Search for the cell housing the specified text and yield its [x, y] center coordinate. 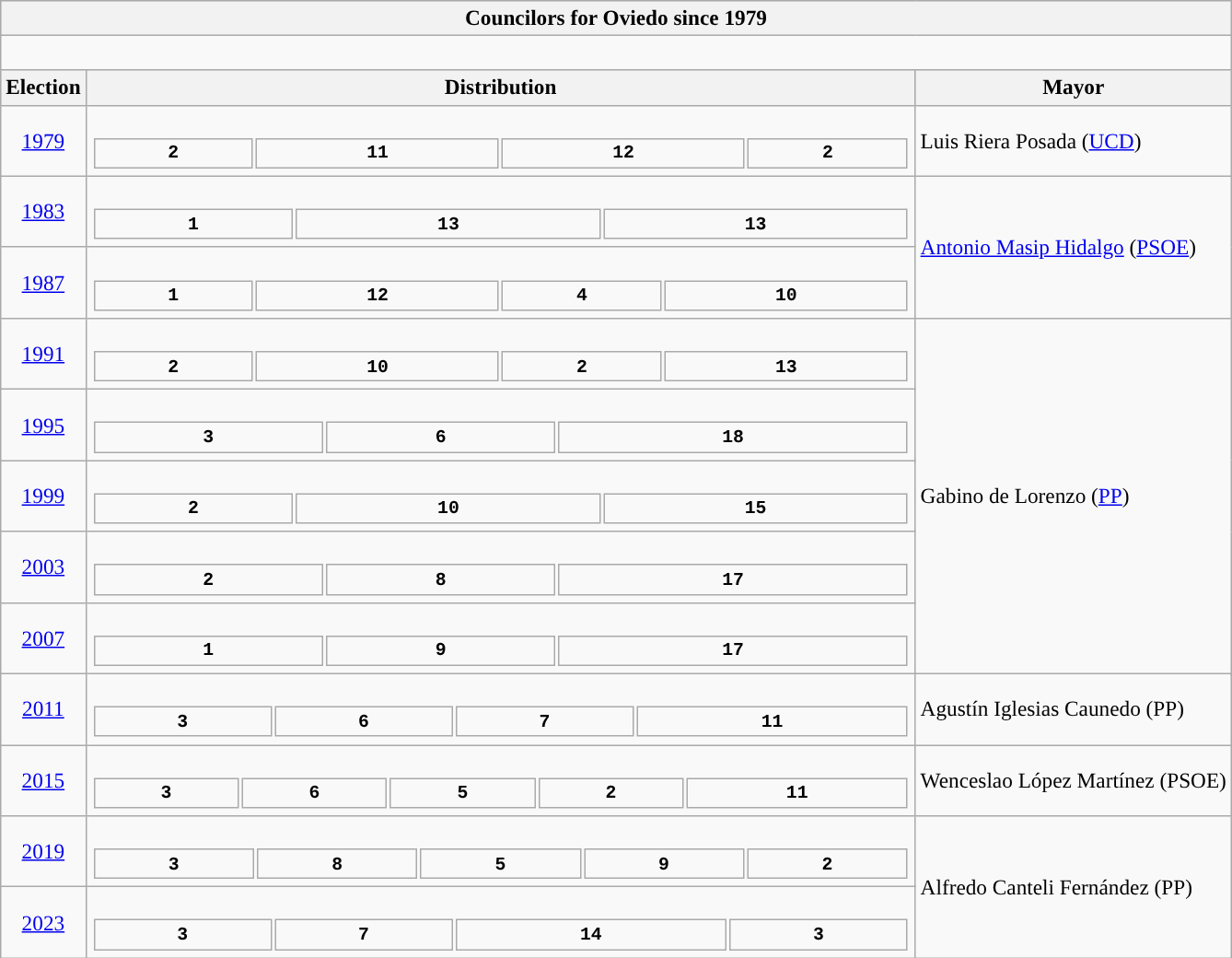
1979 [43, 140]
2 8 17 [501, 567]
2007 [43, 637]
Councilors for Oviedo since 1979 [616, 18]
Mayor [1074, 88]
2 11 12 2 [501, 140]
Gabino de Lorenzo (PP) [1074, 496]
1 9 17 [501, 637]
3 6 7 11 [501, 709]
1 13 13 [501, 212]
3 8 5 9 2 [501, 851]
1999 [43, 496]
2023 [43, 921]
3 7 14 3 [501, 921]
Alfredo Canteli Fernández (PP) [1074, 886]
14 [591, 934]
Luis Riera Posada (UCD) [1074, 140]
2003 [43, 567]
2011 [43, 709]
18 [733, 437]
3 6 5 2 11 [501, 779]
Distribution [501, 88]
2 10 2 13 [501, 354]
1995 [43, 424]
1983 [43, 212]
3 6 18 [501, 424]
2019 [43, 851]
Wenceslao López Martínez (PSOE) [1074, 779]
15 [755, 508]
1991 [43, 354]
Agustín Iglesias Caunedo (PP) [1074, 709]
4 [582, 295]
1987 [43, 282]
1 12 4 10 [501, 282]
Election [43, 88]
Antonio Masip Hidalgo (PSOE) [1074, 247]
2015 [43, 779]
2 10 15 [501, 496]
